Locate the cell with the specified text and output its (X, Y) center coordinate. 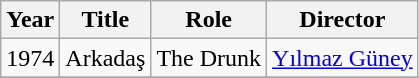
Role (209, 20)
Year (30, 20)
The Drunk (209, 58)
Director (343, 20)
Title (106, 20)
Arkadaş (106, 58)
1974 (30, 58)
Yılmaz Güney (343, 58)
